Search for the cell housing the specified text and yield its (X, Y) center coordinate. 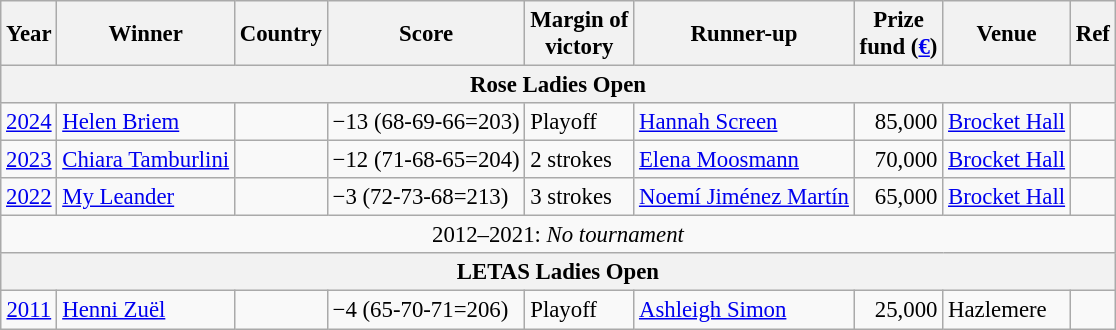
Elena Moosmann (744, 160)
Runner-up (744, 34)
25,000 (898, 310)
2011 (29, 310)
−4 (65-70-71=206) (426, 310)
Venue (1007, 34)
Noemí Jiménez Martín (744, 197)
Score (426, 34)
−12 (71-68-65=204) (426, 160)
Chiara Tamburlini (146, 160)
Henni Zuël (146, 310)
Ref (1092, 34)
Hazlemere (1007, 310)
2024 (29, 122)
Helen Briem (146, 122)
Prizefund (€) (898, 34)
2023 (29, 160)
Rose Ladies Open (558, 85)
Country (280, 34)
Year (29, 34)
Margin ofvictory (580, 34)
My Leander (146, 197)
2022 (29, 197)
−13 (68-69-66=203) (426, 122)
Hannah Screen (744, 122)
85,000 (898, 122)
LETAS Ladies Open (558, 273)
2012–2021: No tournament (558, 235)
65,000 (898, 197)
Ashleigh Simon (744, 310)
2 strokes (580, 160)
3 strokes (580, 197)
−3 (72-73-68=213) (426, 197)
70,000 (898, 160)
Winner (146, 34)
